Scan for the cell matching the given text and deliver its [X, Y] coordinate at center. 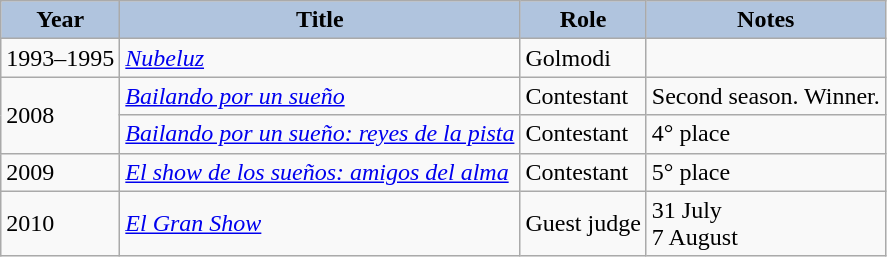
Year [60, 20]
1993–1995 [60, 58]
2008 [60, 115]
Title [320, 20]
31 July7 August [766, 224]
Bailando por un sueño [320, 96]
Guest judge [583, 224]
2009 [60, 172]
Golmodi [583, 58]
Second season. Winner. [766, 96]
Bailando por un sueño: reyes de la pista [320, 134]
5° place [766, 172]
El Gran Show [320, 224]
El show de los sueños: amigos del alma [320, 172]
4° place [766, 134]
Role [583, 20]
Nubeluz [320, 58]
2010 [60, 224]
Notes [766, 20]
